Determine the [x, y] coordinate at the center of the cell enclosing the given text.  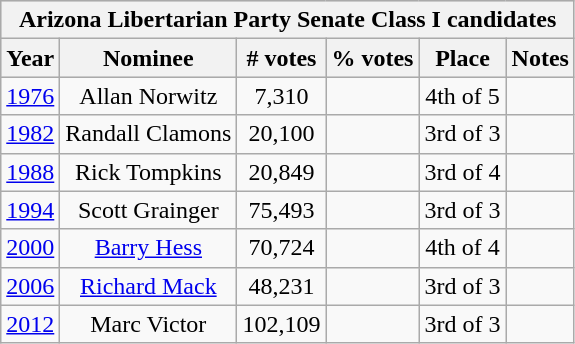
70,724 [282, 248]
Barry Hess [148, 248]
Year [30, 58]
20,849 [282, 172]
4th of 4 [462, 248]
Randall Clamons [148, 134]
7,310 [282, 96]
Arizona Libertarian Party Senate Class I candidates [288, 20]
3rd of 4 [462, 172]
Rick Tompkins [148, 172]
20,100 [282, 134]
2012 [30, 324]
1988 [30, 172]
Richard Mack [148, 286]
1994 [30, 210]
Notes [540, 58]
Scott Grainger [148, 210]
Allan Norwitz [148, 96]
Nominee [148, 58]
2000 [30, 248]
Place [462, 58]
# votes [282, 58]
75,493 [282, 210]
1976 [30, 96]
48,231 [282, 286]
2006 [30, 286]
Marc Victor [148, 324]
102,109 [282, 324]
1982 [30, 134]
% votes [372, 58]
4th of 5 [462, 96]
